Search for the cell housing the specified text and yield its (X, Y) center coordinate. 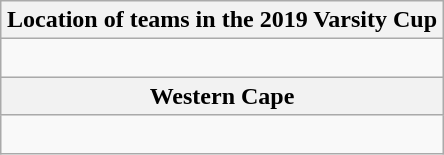
Western Cape (222, 96)
Location of teams in the 2019 Varsity Cup (222, 20)
